Output the (x, y) coordinate of the center of the cell containing the given text.  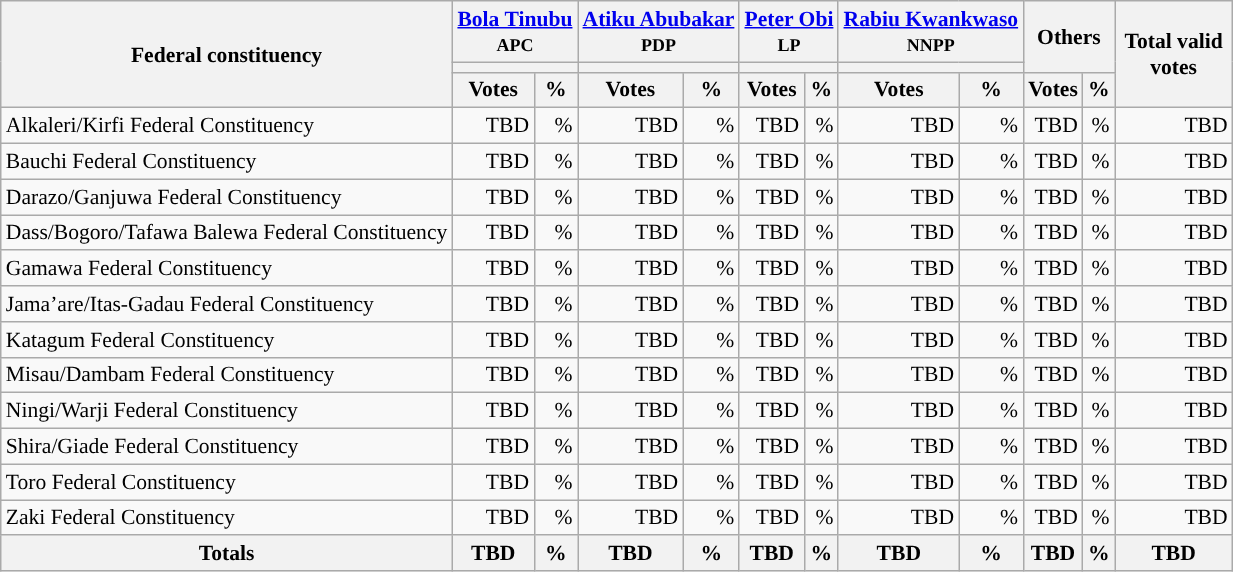
Others (1068, 36)
Dass/Bogoro/Tafawa Balewa Federal Constituency (227, 233)
Bola TinubuAPC (514, 32)
Bauchi Federal Constituency (227, 162)
Darazo/Ganjuwa Federal Constituency (227, 197)
Total valid votes (1174, 54)
Atiku AbubakarPDP (659, 32)
Peter ObiLP (788, 32)
Federal constituency (227, 54)
Totals (227, 554)
Katagum Federal Constituency (227, 340)
Misau/Dambam Federal Constituency (227, 375)
Ningi/Warji Federal Constituency (227, 411)
Rabiu KwankwasoNNPP (930, 32)
Zaki Federal Constituency (227, 518)
Shira/Giade Federal Constituency (227, 447)
Toro Federal Constituency (227, 482)
Gamawa Federal Constituency (227, 269)
Alkaleri/Kirfi Federal Constituency (227, 126)
Jama’are/Itas-Gadau Federal Constituency (227, 304)
